Return [X, Y] of the center of cell containing provided text 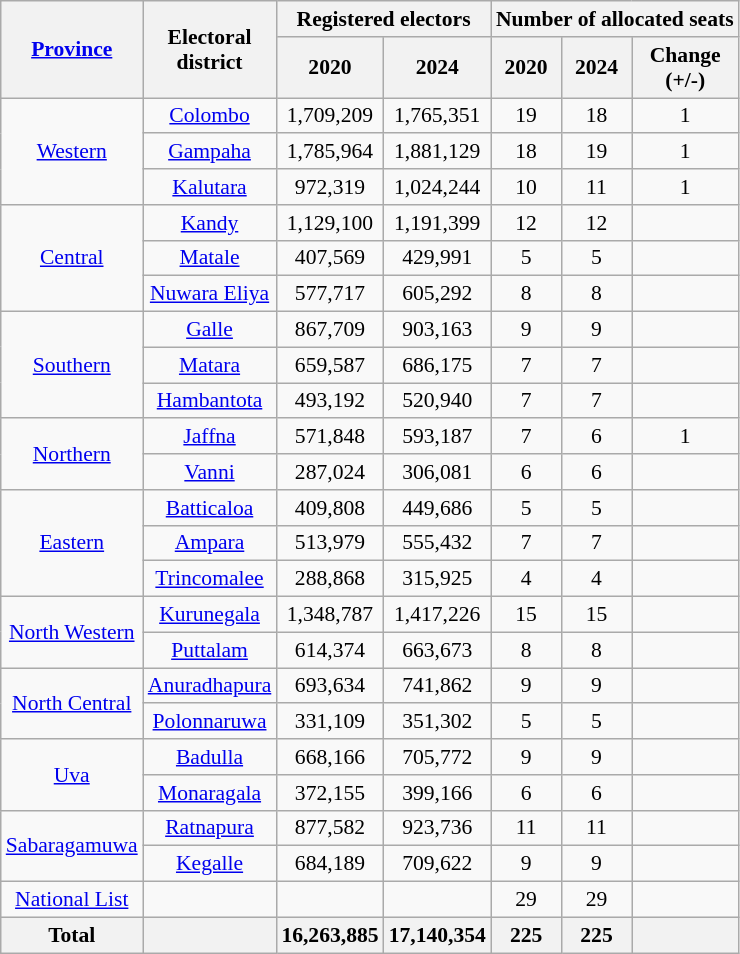
Galle [210, 330]
Registered electors [384, 19]
1,709,209 [330, 116]
741,862 [438, 686]
709,622 [438, 864]
Kalutara [210, 187]
1,191,399 [438, 223]
16,263,885 [330, 935]
449,686 [438, 508]
493,192 [330, 401]
1,881,129 [438, 152]
288,868 [330, 579]
903,163 [438, 330]
Monaragala [210, 793]
668,166 [330, 757]
Central [72, 258]
North Central [72, 704]
Kandy [210, 223]
705,772 [438, 757]
Northern [72, 454]
686,175 [438, 365]
409,808 [330, 508]
684,189 [330, 864]
287,024 [330, 472]
Kegalle [210, 864]
Matara [210, 365]
Electoral district [210, 50]
Western [72, 152]
315,925 [438, 579]
Uva [72, 774]
555,432 [438, 543]
1,129,100 [330, 223]
Jaffna [210, 437]
923,736 [438, 828]
Change (+/-) [686, 68]
659,587 [330, 365]
Batticaloa [210, 508]
972,319 [330, 187]
1,417,226 [438, 615]
605,292 [438, 294]
Ratnapura [210, 828]
306,081 [438, 472]
Gampaha [210, 152]
Total [72, 935]
577,717 [330, 294]
National List [72, 900]
1,785,964 [330, 152]
867,709 [330, 330]
Province [72, 50]
Eastern [72, 544]
Kurunegala [210, 615]
Anuradhapura [210, 686]
614,374 [330, 650]
372,155 [330, 793]
Polonnaruwa [210, 722]
Trincomalee [210, 579]
Colombo [210, 116]
663,673 [438, 650]
693,634 [330, 686]
Sabaragamuwa [72, 846]
Puttalam [210, 650]
331,109 [330, 722]
1,348,787 [330, 615]
10 [526, 187]
North Western [72, 632]
429,991 [438, 258]
520,940 [438, 401]
513,979 [330, 543]
Ampara [210, 543]
571,848 [330, 437]
Badulla [210, 757]
Southern [72, 366]
Nuwara Eliya [210, 294]
1,765,351 [438, 116]
Matale [210, 258]
Hambantota [210, 401]
399,166 [438, 793]
17,140,354 [438, 935]
407,569 [330, 258]
877,582 [330, 828]
593,187 [438, 437]
1,024,244 [438, 187]
Number of allocated seats [615, 19]
351,302 [438, 722]
Vanni [210, 472]
